For the text-containing cell, return its midpoint in [x, y] coordinate format. 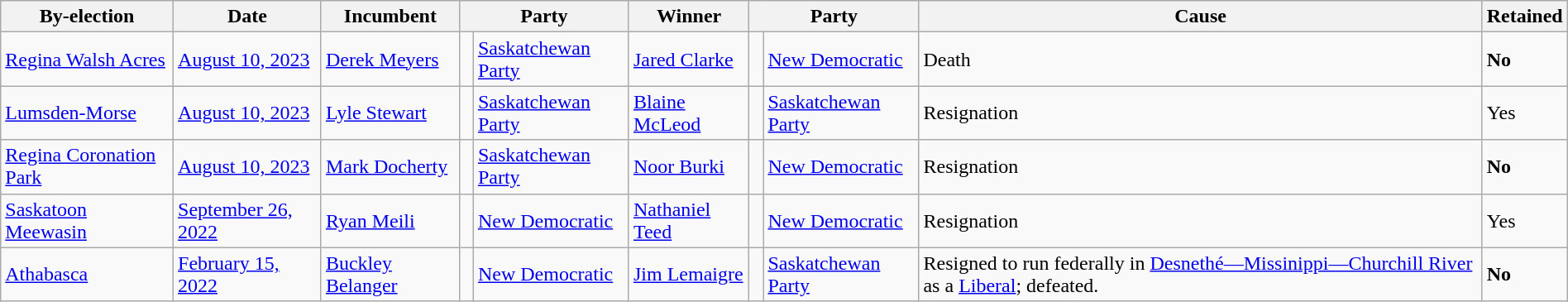
Cause [1201, 17]
September 26, 2022 [248, 220]
Lyle Stewart [390, 113]
Winner [688, 17]
Mark Docherty [390, 167]
Retained [1525, 17]
Regina Walsh Acres [88, 60]
Saskatoon Meewasin [88, 220]
Ryan Meili [390, 220]
Lumsden-Morse [88, 113]
Buckley Belanger [390, 275]
Regina Coronation Park [88, 167]
By-election [88, 17]
Derek Meyers [390, 60]
Death [1201, 60]
Noor Burki [688, 167]
February 15, 2022 [248, 275]
Jared Clarke [688, 60]
Jim Lemaigre [688, 275]
Blaine McLeod [688, 113]
Athabasca [88, 275]
Incumbent [390, 17]
Nathaniel Teed [688, 220]
Date [248, 17]
Resigned to run federally in Desnethé—Missinippi—Churchill River as a Liberal; defeated. [1201, 275]
